Pinpoint the cell where the given text exists, returning its [x, y] midpoint coordinate. 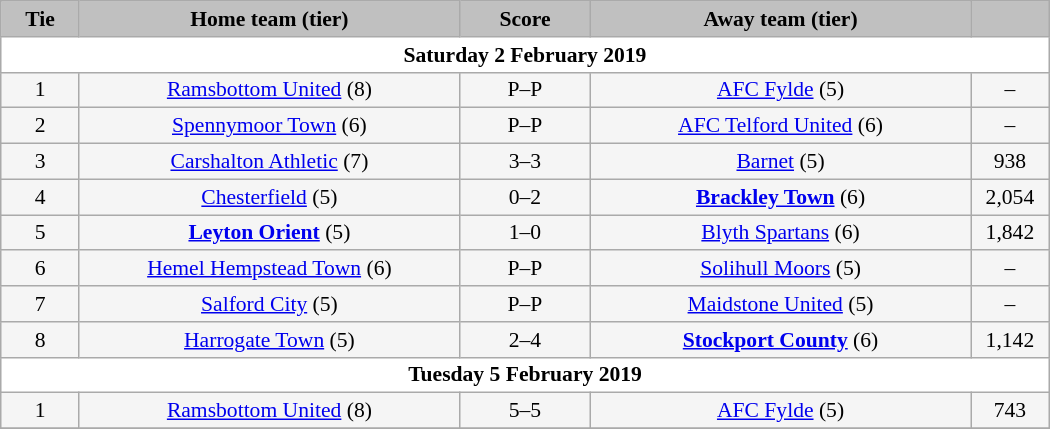
Stockport County (6) [781, 340]
Leyton Orient (5) [269, 233]
3 [40, 162]
0–2 [524, 197]
Home team (tier) [269, 19]
1,842 [1010, 233]
7 [40, 304]
Harrogate Town (5) [269, 340]
743 [1010, 411]
Spennymoor Town (6) [269, 126]
6 [40, 269]
AFC Telford United (6) [781, 126]
Hemel Hempstead Town (6) [269, 269]
5–5 [524, 411]
Solihull Moors (5) [781, 269]
938 [1010, 162]
4 [40, 197]
8 [40, 340]
2 [40, 126]
Away team (tier) [781, 19]
Carshalton Athletic (7) [269, 162]
Tuesday 5 February 2019 [525, 375]
Chesterfield (5) [269, 197]
Barnet (5) [781, 162]
3–3 [524, 162]
Saturday 2 February 2019 [525, 55]
Score [524, 19]
Brackley Town (6) [781, 197]
5 [40, 233]
Blyth Spartans (6) [781, 233]
2,054 [1010, 197]
Salford City (5) [269, 304]
1–0 [524, 233]
2–4 [524, 340]
1,142 [1010, 340]
Maidstone United (5) [781, 304]
Tie [40, 19]
